Return the (x, y) coordinate for the center point of the cell that contains the specified text.  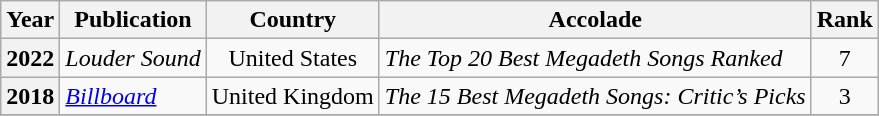
Country (292, 20)
Rank (844, 20)
2022 (30, 58)
Publication (133, 20)
United Kingdom (292, 96)
Accolade (595, 20)
Year (30, 20)
3 (844, 96)
The 15 Best Megadeth Songs: Critic’s Picks (595, 96)
United States (292, 58)
The Top 20 Best Megadeth Songs Ranked (595, 58)
Billboard (133, 96)
2018 (30, 96)
7 (844, 58)
Louder Sound (133, 58)
